Locate the cell with the specified text and output its (x, y) center coordinate. 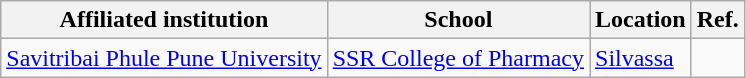
Affiliated institution (164, 20)
School (458, 20)
Savitribai Phule Pune University (164, 58)
Ref. (718, 20)
Silvassa (641, 58)
Location (641, 20)
SSR College of Pharmacy (458, 58)
